From the cell containing the given text, extract its center point as [x, y] coordinate. 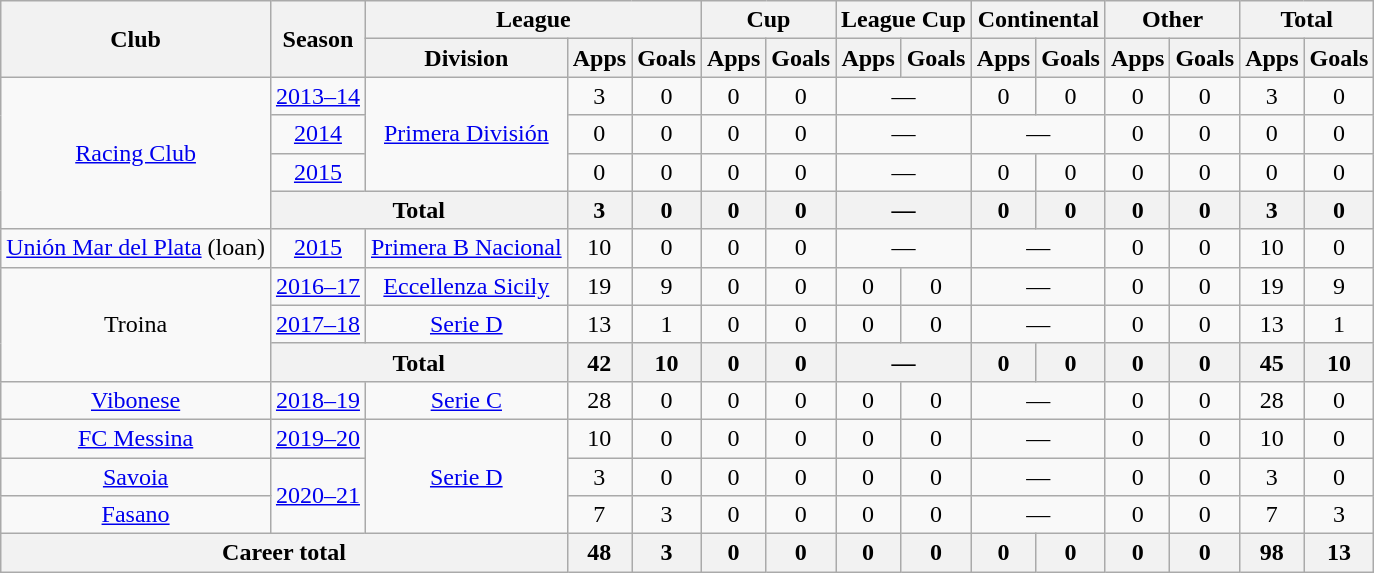
Unión Mar del Plata (loan) [136, 248]
Primera División [466, 134]
2014 [318, 134]
2018–19 [318, 400]
48 [599, 553]
Season [318, 39]
Serie C [466, 400]
2020–21 [318, 496]
45 [1272, 362]
Vibonese [136, 400]
Cup [768, 20]
98 [1272, 553]
Savoia [136, 477]
League [533, 20]
Fasano [136, 515]
Other [1172, 20]
2016–17 [318, 286]
Troina [136, 324]
Primera B Nacional [466, 248]
Division [466, 58]
Eccellenza Sicily [466, 286]
2013–14 [318, 96]
2017–18 [318, 324]
League Cup [904, 20]
Career total [284, 553]
Racing Club [136, 153]
Continental [1038, 20]
Club [136, 39]
42 [599, 362]
2019–20 [318, 438]
FC Messina [136, 438]
